Pinpoint the cell where the given text exists, returning its [X, Y] midpoint coordinate. 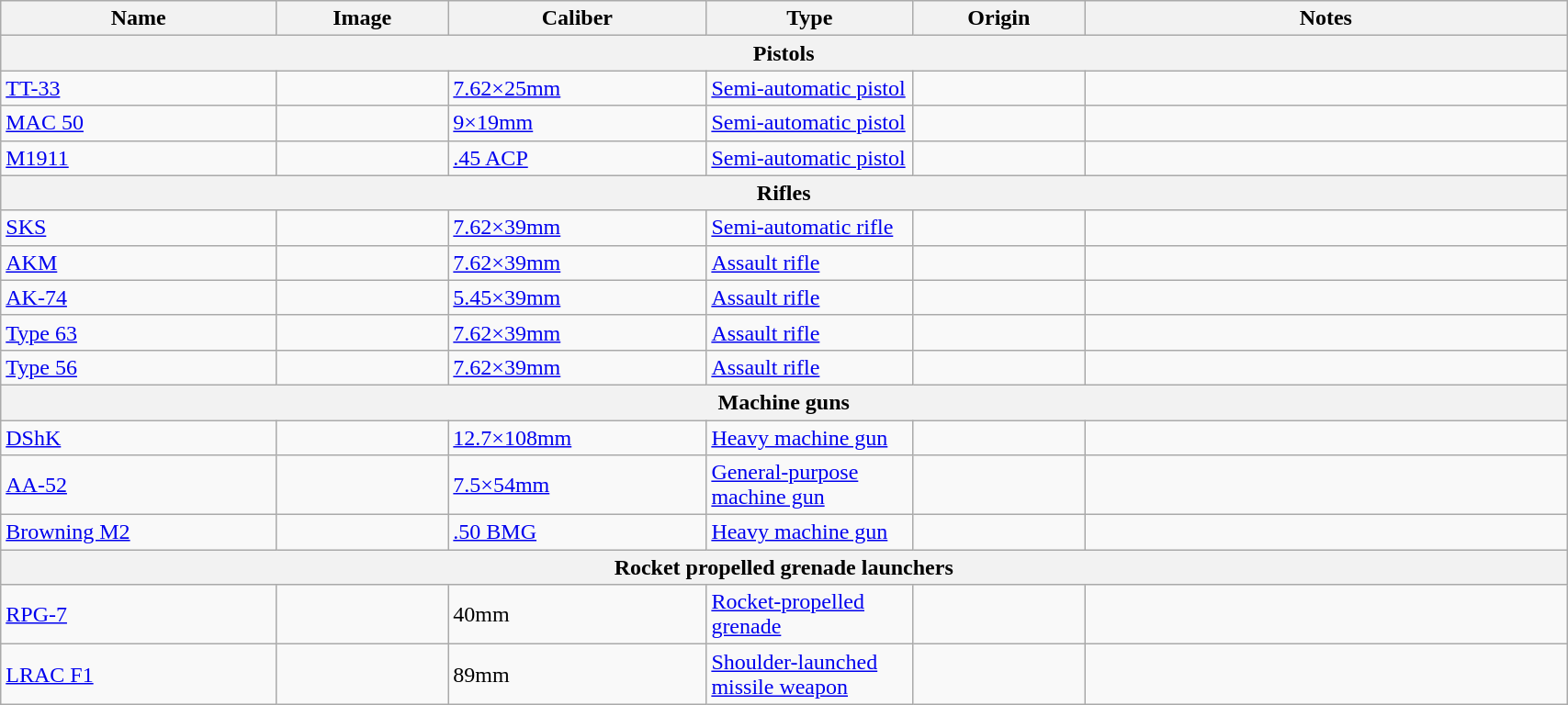
Browning M2 [139, 532]
5.45×39mm [577, 297]
Notes [1326, 18]
Rifles [784, 193]
Type 56 [139, 367]
Caliber [577, 18]
.50 BMG [577, 532]
TT-33 [139, 88]
Semi-automatic rifle [810, 228]
40mm [577, 615]
Image [362, 18]
Name [139, 18]
DShK [139, 438]
9×19mm [577, 123]
LRAC F1 [139, 674]
7.5×54mm [577, 485]
7.62×25mm [577, 88]
M1911 [139, 158]
Origin [999, 18]
12.7×108mm [577, 438]
General-purpose machine gun [810, 485]
89mm [577, 674]
Rocket-propelled grenade [810, 615]
AK-74 [139, 297]
Type [810, 18]
RPG-7 [139, 615]
Machine guns [784, 402]
Type 63 [139, 332]
Shoulder-launched missile weapon [810, 674]
.45 ACP [577, 158]
Pistols [784, 53]
MAC 50 [139, 123]
AKM [139, 263]
SKS [139, 228]
Rocket propelled grenade launchers [784, 567]
AA-52 [139, 485]
